Provide the [X, Y] coordinate of the cell's center where the given text is located.  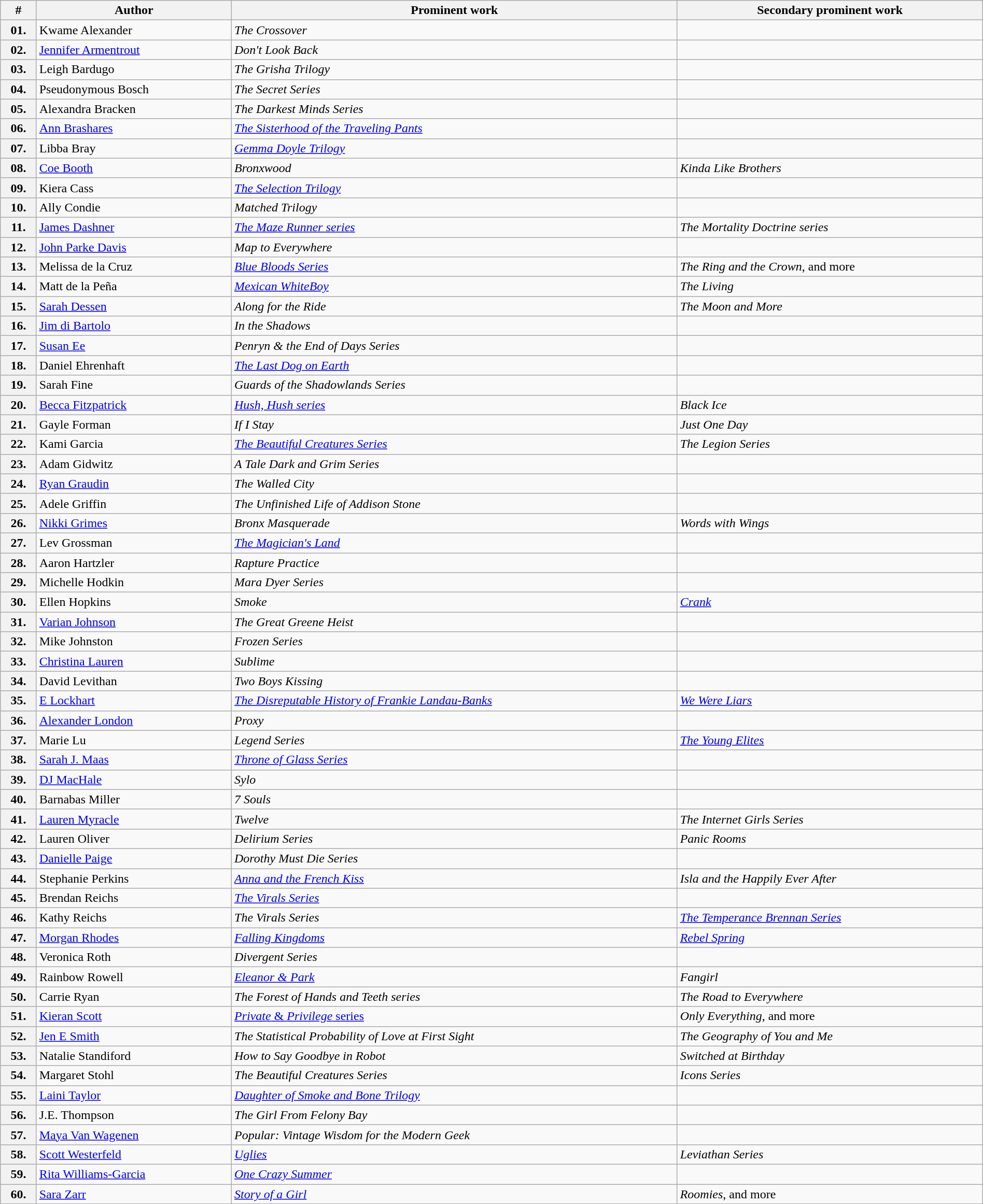
Matt de la Peña [134, 287]
Scott Westerfeld [134, 1154]
David Levithan [134, 681]
Laini Taylor [134, 1095]
17. [19, 346]
The Road to Everywhere [830, 997]
Anna and the French Kiss [455, 879]
36. [19, 720]
Adele Griffin [134, 503]
Prominent work [455, 10]
Kathy Reichs [134, 918]
The Grisha Trilogy [455, 69]
Blue Bloods Series [455, 267]
Maya Van Wagenen [134, 1135]
37. [19, 740]
29. [19, 583]
The Geography of You and Me [830, 1036]
Nikki Grimes [134, 523]
Pseudonymous Bosch [134, 89]
The Darkest Minds Series [455, 109]
Kieran Scott [134, 1016]
Ryan Graudin [134, 484]
Rainbow Rowell [134, 977]
Guards of the Shadowlands Series [455, 385]
The Legion Series [830, 444]
55. [19, 1095]
The Maze Runner series [455, 227]
The Temperance Brennan Series [830, 918]
14. [19, 287]
Jennifer Armentrout [134, 50]
Varian Johnson [134, 622]
Icons Series [830, 1075]
Throne of Glass Series [455, 760]
Isla and the Happily Ever After [830, 879]
The Crossover [455, 30]
Smoke [455, 602]
Rita Williams-Garcia [134, 1174]
James Dashner [134, 227]
The Statistical Probability of Love at First Sight [455, 1036]
Eleanor & Park [455, 977]
Lauren Oliver [134, 839]
11. [19, 227]
Sara Zarr [134, 1194]
03. [19, 69]
60. [19, 1194]
01. [19, 30]
Falling Kingdoms [455, 938]
Adam Gidwitz [134, 464]
Bronx Masquerade [455, 523]
The Living [830, 287]
Alexander London [134, 720]
06. [19, 129]
Don't Look Back [455, 50]
Twelve [455, 819]
Coe Booth [134, 168]
The Girl From Felony Bay [455, 1115]
The Sisterhood of the Traveling Pants [455, 129]
41. [19, 819]
DJ MacHale [134, 780]
46. [19, 918]
10. [19, 207]
04. [19, 89]
20. [19, 405]
J.E. Thompson [134, 1115]
26. [19, 523]
48. [19, 957]
08. [19, 168]
Jim di Bartolo [134, 326]
Proxy [455, 720]
44. [19, 879]
Lev Grossman [134, 543]
42. [19, 839]
Ann Brashares [134, 129]
Two Boys Kissing [455, 681]
21. [19, 424]
35. [19, 701]
Leigh Bardugo [134, 69]
Marie Lu [134, 740]
Kami Garcia [134, 444]
Ally Condie [134, 207]
If I Stay [455, 424]
24. [19, 484]
Penryn & the End of Days Series [455, 346]
E Lockhart [134, 701]
51. [19, 1016]
Danielle Paige [134, 858]
38. [19, 760]
Margaret Stohl [134, 1075]
39. [19, 780]
09. [19, 188]
47. [19, 938]
Kwame Alexander [134, 30]
56. [19, 1115]
22. [19, 444]
Matched Trilogy [455, 207]
40. [19, 799]
Legend Series [455, 740]
Roomies, and more [830, 1194]
Words with Wings [830, 523]
15. [19, 306]
Daughter of Smoke and Bone Trilogy [455, 1095]
Bronxwood [455, 168]
23. [19, 464]
27. [19, 543]
07. [19, 148]
Gayle Forman [134, 424]
16. [19, 326]
Crank [830, 602]
Along for the Ride [455, 306]
Libba Bray [134, 148]
28. [19, 562]
Sarah Dessen [134, 306]
Panic Rooms [830, 839]
Jen E Smith [134, 1036]
Uglies [455, 1154]
Sarah Fine [134, 385]
Rapture Practice [455, 562]
53. [19, 1056]
Barnabas Miller [134, 799]
Christina Lauren [134, 661]
30. [19, 602]
How to Say Goodbye in Robot [455, 1056]
58. [19, 1154]
Private & Privilege series [455, 1016]
The Ring and the Crown, and more [830, 267]
Hush, Hush series [455, 405]
Map to Everywhere [455, 247]
19. [19, 385]
Natalie Standiford [134, 1056]
Fangirl [830, 977]
50. [19, 997]
Rebel Spring [830, 938]
7 Souls [455, 799]
Veronica Roth [134, 957]
Leviathan Series [830, 1154]
Mexican WhiteBoy [455, 287]
05. [19, 109]
# [19, 10]
Michelle Hodkin [134, 583]
18. [19, 365]
Carrie Ryan [134, 997]
The Moon and More [830, 306]
Stephanie Perkins [134, 879]
31. [19, 622]
The Walled City [455, 484]
Kiera Cass [134, 188]
The Selection Trilogy [455, 188]
The Last Dog on Earth [455, 365]
Dorothy Must Die Series [455, 858]
The Great Greene Heist [455, 622]
Aaron Hartzler [134, 562]
Popular: Vintage Wisdom for the Modern Geek [455, 1135]
Black Ice [830, 405]
49. [19, 977]
One Crazy Summer [455, 1174]
12. [19, 247]
13. [19, 267]
Author [134, 10]
Alexandra Bracken [134, 109]
We Were Liars [830, 701]
Secondary prominent work [830, 10]
57. [19, 1135]
Morgan Rhodes [134, 938]
Lauren Myracle [134, 819]
Kinda Like Brothers [830, 168]
59. [19, 1174]
25. [19, 503]
34. [19, 681]
Melissa de la Cruz [134, 267]
54. [19, 1075]
Sarah J. Maas [134, 760]
Sublime [455, 661]
John Parke Davis [134, 247]
The Secret Series [455, 89]
The Disreputable History of Frankie Landau-Banks [455, 701]
The Internet Girls Series [830, 819]
Susan Ee [134, 346]
Divergent Series [455, 957]
Frozen Series [455, 642]
Delirium Series [455, 839]
Brendan Reichs [134, 898]
45. [19, 898]
Sylo [455, 780]
Switched at Birthday [830, 1056]
32. [19, 642]
Just One Day [830, 424]
43. [19, 858]
Gemma Doyle Trilogy [455, 148]
Becca Fitzpatrick [134, 405]
The Young Elites [830, 740]
The Unfinished Life of Addison Stone [455, 503]
Mike Johnston [134, 642]
52. [19, 1036]
Daniel Ehrenhaft [134, 365]
Ellen Hopkins [134, 602]
02. [19, 50]
Story of a Girl [455, 1194]
The Magician's Land [455, 543]
Only Everything, and more [830, 1016]
33. [19, 661]
Mara Dyer Series [455, 583]
In the Shadows [455, 326]
The Forest of Hands and Teeth series [455, 997]
A Tale Dark and Grim Series [455, 464]
The Mortality Doctrine series [830, 227]
